Scan for the cell matching the given text and deliver its [X, Y] coordinate at center. 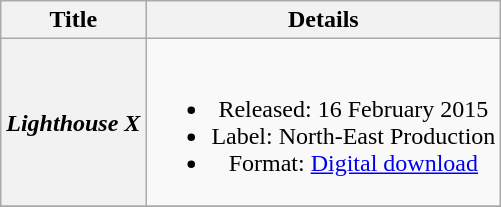
Title [74, 20]
Details [324, 20]
Lighthouse X [74, 122]
Released: 16 February 2015Label: North-East ProductionFormat: Digital download [324, 122]
